Return the (X, Y) coordinate for the center point of the cell that contains the specified text.  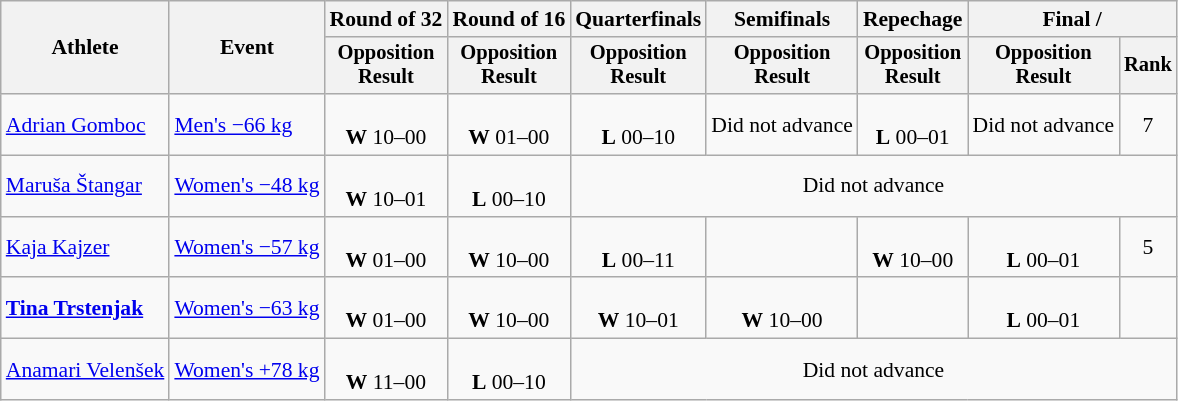
Final / (1072, 19)
Repechage (913, 19)
Maruša Štangar (86, 186)
Rank (1148, 66)
W 11–00 (386, 370)
Round of 32 (386, 19)
Semifinals (782, 19)
Women's −57 kg (246, 248)
Adrian Gomboc (86, 124)
Women's −48 kg (246, 186)
Anamari Velenšek (86, 370)
Women's +78 kg (246, 370)
7 (1148, 124)
Tina Trstenjak (86, 308)
Quarterfinals (638, 19)
Men's −66 kg (246, 124)
L 00–11 (638, 248)
Athlete (86, 48)
Round of 16 (508, 19)
Kaja Kajzer (86, 248)
Women's −63 kg (246, 308)
Event (246, 48)
5 (1148, 248)
